Return (X, Y) of the center of cell containing provided text 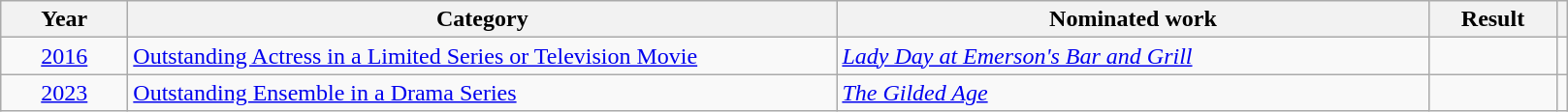
Nominated work (1133, 19)
Result (1493, 19)
2023 (64, 93)
Category (483, 19)
2016 (64, 56)
Outstanding Actress in a Limited Series or Television Movie (483, 56)
Year (64, 19)
Lady Day at Emerson's Bar and Grill (1133, 56)
Outstanding Ensemble in a Drama Series (483, 93)
The Gilded Age (1133, 93)
